Return (x, y) of the center of cell containing provided text 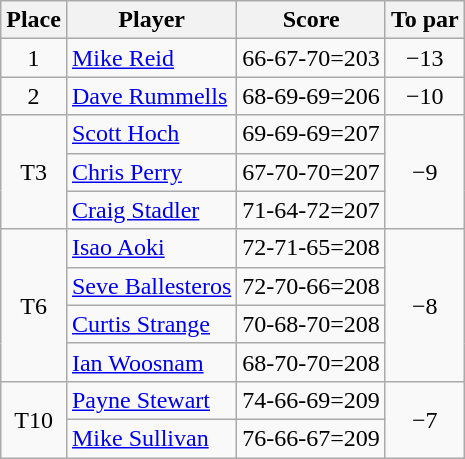
69-69-69=207 (312, 134)
76-66-67=209 (312, 438)
Ian Woosnam (151, 362)
71-64-72=207 (312, 210)
Scott Hoch (151, 134)
Curtis Strange (151, 324)
Score (312, 20)
To par (424, 20)
−7 (424, 419)
Player (151, 20)
68-69-69=206 (312, 96)
74-66-69=209 (312, 400)
72-71-65=208 (312, 248)
Craig Stadler (151, 210)
−10 (424, 96)
Place (34, 20)
1 (34, 58)
T3 (34, 172)
T10 (34, 419)
Dave Rummells (151, 96)
66-67-70=203 (312, 58)
70-68-70=208 (312, 324)
Payne Stewart (151, 400)
Chris Perry (151, 172)
67-70-70=207 (312, 172)
T6 (34, 305)
2 (34, 96)
68-70-70=208 (312, 362)
Isao Aoki (151, 248)
72-70-66=208 (312, 286)
Seve Ballesteros (151, 286)
Mike Sullivan (151, 438)
−13 (424, 58)
−8 (424, 305)
−9 (424, 172)
Mike Reid (151, 58)
